Find where the given text appears and provide that cell's center as (X, Y) coordinate. 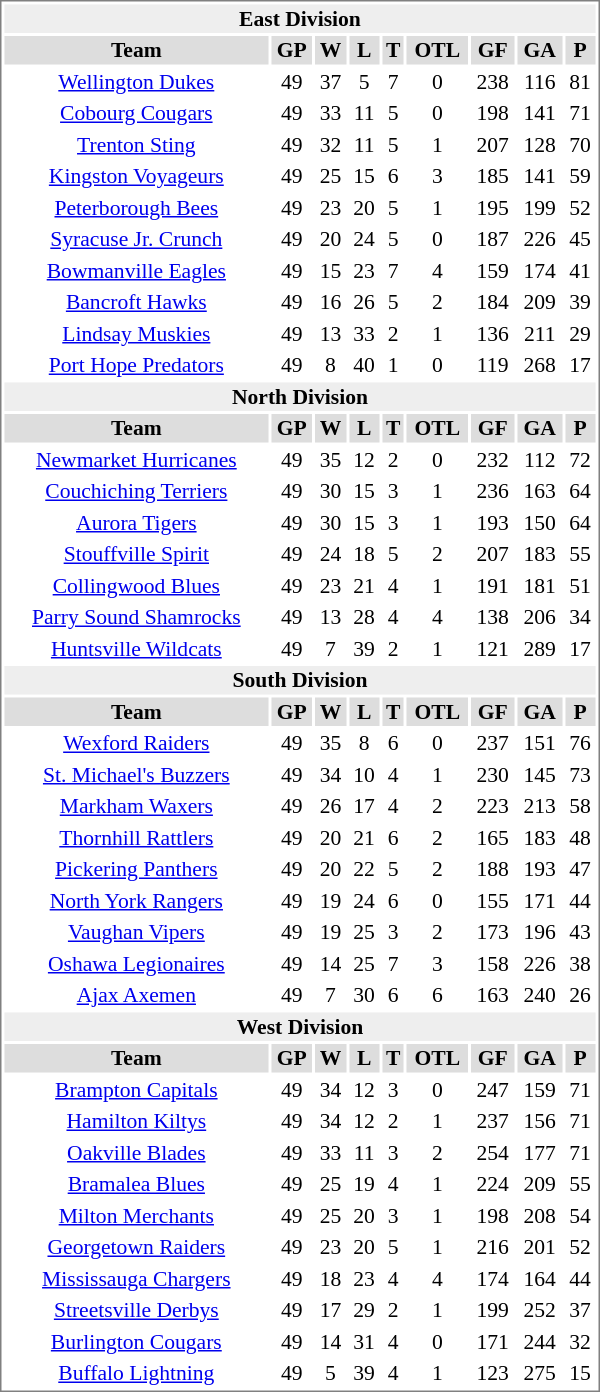
196 (540, 932)
16 (330, 302)
Oakville Blades (136, 1152)
Oshawa Legionaires (136, 964)
187 (493, 239)
Collingwood Blues (136, 586)
72 (580, 460)
70 (580, 144)
216 (493, 1247)
188 (493, 869)
201 (540, 1247)
Markham Waxers (136, 806)
Thornhill Rattlers (136, 838)
St. Michael's Buzzers (136, 774)
Lindsay Muskies (136, 334)
145 (540, 774)
East Division (300, 18)
22 (364, 869)
116 (540, 82)
156 (540, 1121)
Brampton Capitals (136, 1090)
252 (540, 1310)
208 (540, 1216)
165 (493, 838)
Trenton Sting (136, 144)
244 (540, 1342)
Burlington Cougars (136, 1342)
10 (364, 774)
Stouffville Spirit (136, 554)
232 (493, 460)
195 (493, 208)
184 (493, 302)
211 (540, 334)
236 (493, 491)
158 (493, 964)
76 (580, 743)
Buffalo Lightning (136, 1373)
Bramalea Blues (136, 1184)
254 (493, 1152)
Pickering Panthers (136, 869)
150 (540, 522)
Streetsville Derbys (136, 1310)
51 (580, 586)
40 (364, 365)
151 (540, 743)
268 (540, 365)
164 (540, 1278)
Ajax Axemen (136, 995)
Port Hope Predators (136, 365)
275 (540, 1373)
230 (493, 774)
191 (493, 586)
247 (493, 1090)
123 (493, 1373)
North Division (300, 396)
Huntsville Wildcats (136, 648)
224 (493, 1184)
289 (540, 648)
Wexford Raiders (136, 743)
185 (493, 176)
Bancroft Hawks (136, 302)
223 (493, 806)
177 (540, 1152)
206 (540, 617)
136 (493, 334)
240 (540, 995)
48 (580, 838)
Aurora Tigers (136, 522)
81 (580, 82)
Vaughan Vipers (136, 932)
138 (493, 617)
Cobourg Cougars (136, 113)
Georgetown Raiders (136, 1247)
238 (493, 82)
38 (580, 964)
155 (493, 900)
Kingston Voyageurs (136, 176)
73 (580, 774)
Couchiching Terriers (136, 491)
121 (493, 648)
Newmarket Hurricanes (136, 460)
31 (364, 1342)
128 (540, 144)
47 (580, 869)
112 (540, 460)
Parry Sound Shamrocks (136, 617)
Mississauga Chargers (136, 1278)
Hamilton Kiltys (136, 1121)
28 (364, 617)
173 (493, 932)
43 (580, 932)
213 (540, 806)
58 (580, 806)
Milton Merchants (136, 1216)
45 (580, 239)
54 (580, 1216)
181 (540, 586)
North York Rangers (136, 900)
41 (580, 270)
Syracuse Jr. Crunch (136, 239)
119 (493, 365)
59 (580, 176)
Wellington Dukes (136, 82)
South Division (300, 680)
Peterborough Bees (136, 208)
Bowmanville Eagles (136, 270)
West Division (300, 1026)
